Provide the (X, Y) coordinate of the cell's center where the given text is located.  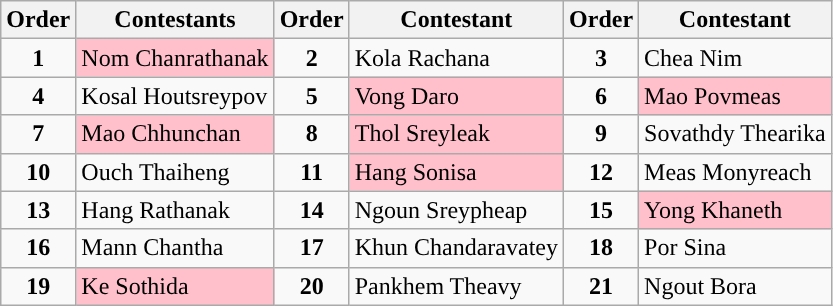
Hang Sonisa (456, 172)
8 (312, 134)
Mao Povmeas (736, 96)
Kosal Houtsreypov (175, 96)
Mann Chantha (175, 248)
Chea Nim (736, 58)
Sovathdy Thearika (736, 134)
Ngout Bora (736, 286)
Contestants (175, 20)
13 (38, 210)
Khun Chandaravatey (456, 248)
18 (602, 248)
Por Sina (736, 248)
2 (312, 58)
Ngoun Sreypheap (456, 210)
21 (602, 286)
11 (312, 172)
16 (38, 248)
1 (38, 58)
Yong Khaneth (736, 210)
14 (312, 210)
7 (38, 134)
15 (602, 210)
Ouch Thaiheng (175, 172)
12 (602, 172)
Vong Daro (456, 96)
Nom Chanrathanak (175, 58)
6 (602, 96)
4 (38, 96)
9 (602, 134)
17 (312, 248)
19 (38, 286)
Pankhem Theavy (456, 286)
20 (312, 286)
Kola Rachana (456, 58)
Hang Rathanak (175, 210)
Ke Sothida (175, 286)
5 (312, 96)
Meas Monyreach (736, 172)
Thol Sreyleak (456, 134)
Mao Chhunchan (175, 134)
10 (38, 172)
3 (602, 58)
